For the text-containing cell, return its midpoint in (X, Y) coordinate format. 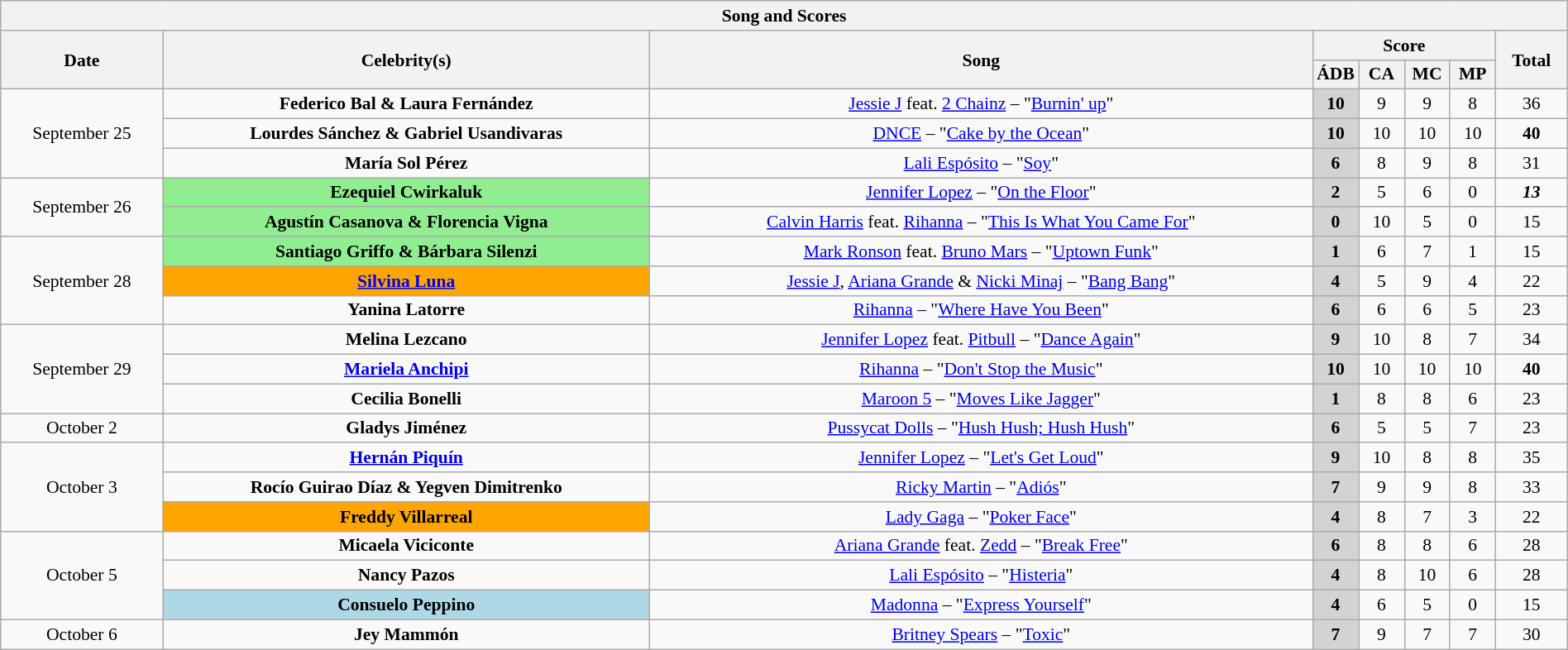
35 (1532, 458)
October 6 (82, 634)
Jessie J feat. 2 Chainz – "Burnin' up" (981, 104)
Madonna – "Express Yourself" (981, 605)
Rihanna – "Don't Stop the Music" (981, 370)
ÁDB (1336, 74)
30 (1532, 634)
Gladys Jiménez (406, 428)
Rocío Guirao Díaz & Yegven Dimitrenko (406, 487)
Nancy Pazos (406, 576)
Jennifer Lopez – "Let's Get Loud" (981, 458)
Mariela Anchipi (406, 370)
Lourdes Sánchez & Gabriel Usandivaras (406, 134)
Total (1532, 60)
DNCE – "Cake by the Ocean" (981, 134)
Score (1404, 45)
Britney Spears – "Toxic" (981, 634)
Jennifer Lopez – "On the Floor" (981, 193)
October 5 (82, 576)
MP (1472, 74)
October 3 (82, 488)
María Sol Pérez (406, 163)
Date (82, 60)
Agustín Casanova & Florencia Vigna (406, 222)
Maroon 5 – "Moves Like Jagger" (981, 399)
Ricky Martin – "Adiós" (981, 487)
Song and Scores (784, 16)
Rihanna – "Where Have You Been" (981, 310)
Pussycat Dolls – "Hush Hush; Hush Hush" (981, 428)
Celebrity(s) (406, 60)
34 (1532, 340)
2 (1336, 193)
CA (1381, 74)
Freddy Villarreal (406, 517)
Mark Ronson feat. Bruno Mars – "Uptown Funk" (981, 251)
Micaela Viciconte (406, 546)
Calvin Harris feat. Rihanna – "This Is What You Came For" (981, 222)
Santiago Griffo & Bárbara Silenzi (406, 251)
September 26 (82, 207)
13 (1532, 193)
MC (1427, 74)
36 (1532, 104)
Cecilia Bonelli (406, 399)
September 25 (82, 134)
Hernán Piquín (406, 458)
Lali Espósito – "Soy" (981, 163)
Ariana Grande feat. Zedd – "Break Free" (981, 546)
Lali Espósito – "Histeria" (981, 576)
Melina Lezcano (406, 340)
Federico Bal & Laura Fernández (406, 104)
33 (1532, 487)
3 (1472, 517)
Lady Gaga – "Poker Face" (981, 517)
September 29 (82, 369)
Ezequiel Cwirkaluk (406, 193)
Jey Mammón (406, 634)
Consuelo Peppino (406, 605)
Song (981, 60)
Yanina Latorre (406, 310)
Jessie J, Ariana Grande & Nicki Minaj – "Bang Bang" (981, 281)
Jennifer Lopez feat. Pitbull – "Dance Again" (981, 340)
Silvina Luna (406, 281)
September 28 (82, 281)
31 (1532, 163)
October 2 (82, 428)
